Detect which cell encompasses the target text, then output its (x, y) center coordinate. 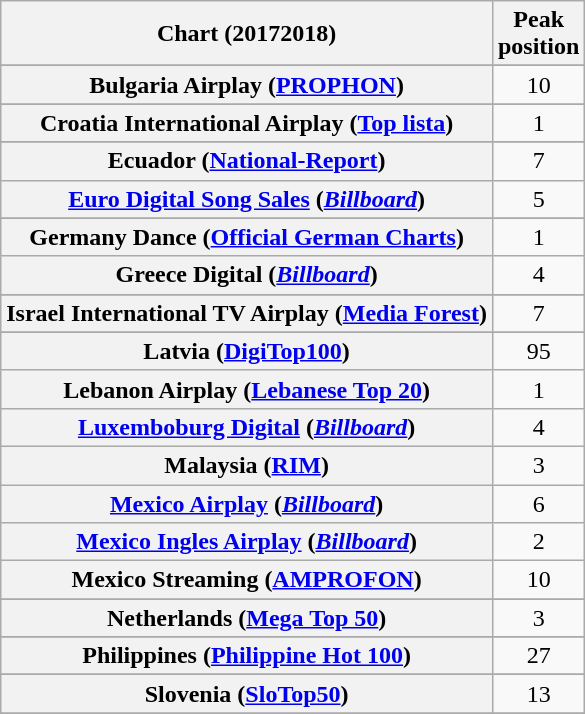
Netherlands (Mega Top 50) (247, 618)
2 (538, 542)
Germany Dance (Official German Charts) (247, 237)
95 (538, 351)
Luxemboburg Digital (Billboard) (247, 427)
Malaysia (RIM) (247, 465)
Israel International TV Airplay (Media Forest) (247, 313)
Euro Digital Song Sales (Billboard) (247, 199)
Ecuador (National-Report) (247, 161)
6 (538, 503)
Peak position (538, 34)
27 (538, 656)
5 (538, 199)
Mexico Airplay (Billboard) (247, 503)
Latvia (DigiTop100) (247, 351)
Mexico Ingles Airplay (Billboard) (247, 542)
Lebanon Airplay (Lebanese Top 20) (247, 389)
Croatia International Airplay (Top lista) (247, 123)
Chart (20172018) (247, 34)
Bulgaria Airplay (PROPHON) (247, 85)
Slovenia (SloTop50) (247, 694)
13 (538, 694)
Philippines (Philippine Hot 100) (247, 656)
Greece Digital (Billboard) (247, 275)
Mexico Streaming (AMPROFON) (247, 580)
